Return (x, y) of the center of cell containing provided text 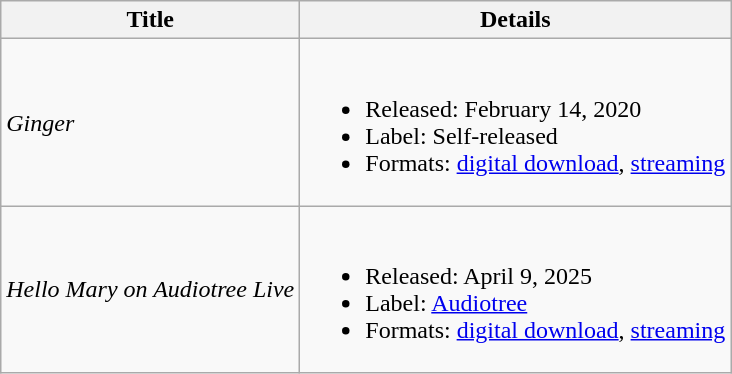
Title (150, 20)
Ginger (150, 122)
Released: February 14, 2020Label: Self-releasedFormats: digital download, streaming (516, 122)
Released: April 9, 2025Label: AudiotreeFormats: digital download, streaming (516, 290)
Details (516, 20)
Hello Mary on Audiotree Live (150, 290)
